Find where the given text appears and provide that cell's center as [x, y] coordinate. 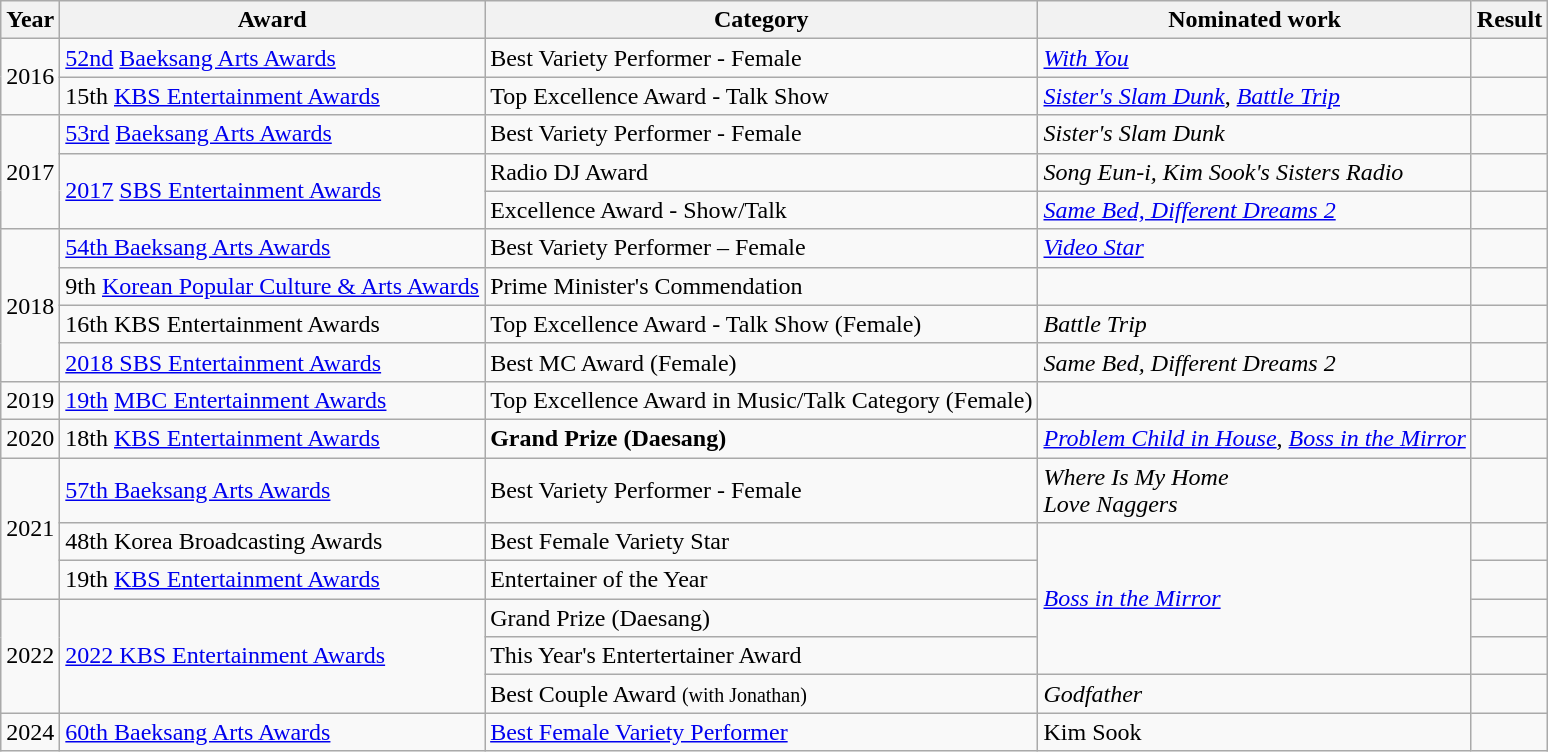
Godfather [1254, 694]
Top Excellence Award - Talk Show [762, 96]
With You [1254, 58]
2024 [30, 732]
Result [1509, 20]
Excellence Award - Show/Talk [762, 210]
2019 [30, 400]
Category [762, 20]
Award [272, 20]
2018 [30, 305]
52nd Baeksang Arts Awards [272, 58]
Nominated work [1254, 20]
2017 [30, 172]
2022 KBS Entertainment Awards [272, 656]
Radio DJ Award [762, 172]
Best Female Variety Performer [762, 732]
Problem Child in House, Boss in the Mirror [1254, 438]
Boss in the Mirror [1254, 599]
18th KBS Entertainment Awards [272, 438]
Kim Sook [1254, 732]
Sister's Slam Dunk [1254, 134]
2021 [30, 528]
Best Couple Award (with Jonathan) [762, 694]
Best Female Variety Star [762, 542]
48th Korea Broadcasting Awards [272, 542]
Prime Minister's Commendation [762, 286]
53rd Baeksang Arts Awards [272, 134]
16th KBS Entertainment Awards [272, 324]
This Year's Entertertainer Award [762, 656]
19th KBS Entertainment Awards [272, 580]
Sister's Slam Dunk, Battle Trip [1254, 96]
2017 SBS Entertainment Awards [272, 191]
54th Baeksang Arts Awards [272, 248]
Top Excellence Award - Talk Show (Female) [762, 324]
Where Is My Home Love Naggers [1254, 490]
2022 [30, 656]
2018 SBS Entertainment Awards [272, 362]
Year [30, 20]
60th Baeksang Arts Awards [272, 732]
15th KBS Entertainment Awards [272, 96]
Video Star [1254, 248]
Best Variety Performer – Female [762, 248]
Battle Trip [1254, 324]
2020 [30, 438]
Entertainer of the Year [762, 580]
Best MC Award (Female) [762, 362]
2016 [30, 77]
9th Korean Popular Culture & Arts Awards [272, 286]
Top Excellence Award in Music/Talk Category (Female) [762, 400]
57th Baeksang Arts Awards [272, 490]
Song Eun-i, Kim Sook's Sisters Radio [1254, 172]
19th MBC Entertainment Awards [272, 400]
